Detect which cell encompasses the target text, then output its [X, Y] center coordinate. 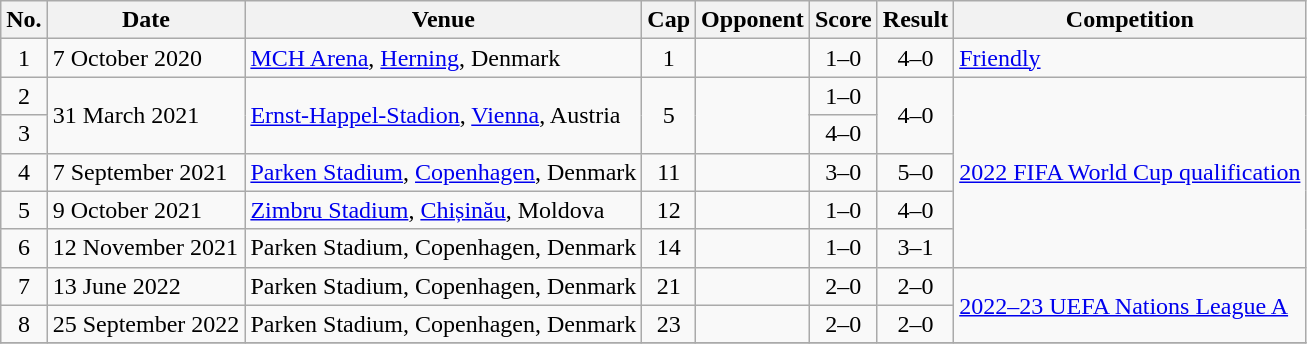
Zimbru Stadium, Chișinău, Moldova [444, 210]
11 [669, 172]
2022 FIFA World Cup qualification [1130, 172]
4 [24, 172]
31 March 2021 [146, 115]
Score [843, 20]
25 September 2022 [146, 324]
23 [669, 324]
Friendly [1130, 58]
7 October 2020 [146, 58]
12 November 2021 [146, 248]
Cap [669, 20]
2022–23 UEFA Nations League A [1130, 305]
2 [24, 96]
MCH Arena, Herning, Denmark [444, 58]
21 [669, 286]
5–0 [915, 172]
3–1 [915, 248]
9 October 2021 [146, 210]
3 [24, 134]
Venue [444, 20]
Ernst-Happel-Stadion, Vienna, Austria [444, 115]
Opponent [753, 20]
14 [669, 248]
3–0 [843, 172]
No. [24, 20]
7 [24, 286]
Date [146, 20]
Competition [1130, 20]
Result [915, 20]
7 September 2021 [146, 172]
6 [24, 248]
8 [24, 324]
13 June 2022 [146, 286]
12 [669, 210]
